From the cell containing the given text, extract its center point as [x, y] coordinate. 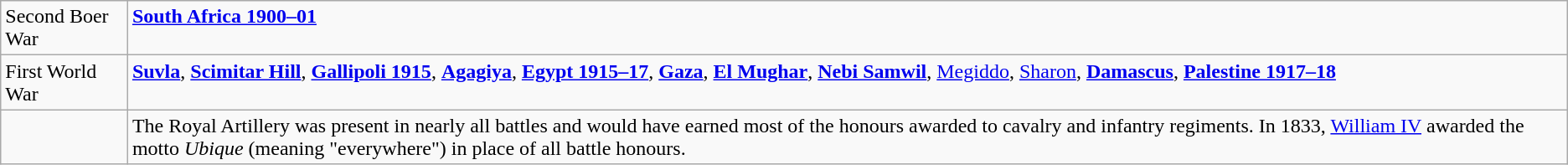
South Africa 1900–01 [848, 28]
First World War [64, 82]
Second Boer War [64, 28]
Suvla, Scimitar Hill, Gallipoli 1915, Agagiya, Egypt 1915–17, Gaza, El Mughar, Nebi Samwil, Megiddo, Sharon, Damascus, Palestine 1917–18 [848, 82]
